Search for the cell housing the specified text and yield its [x, y] center coordinate. 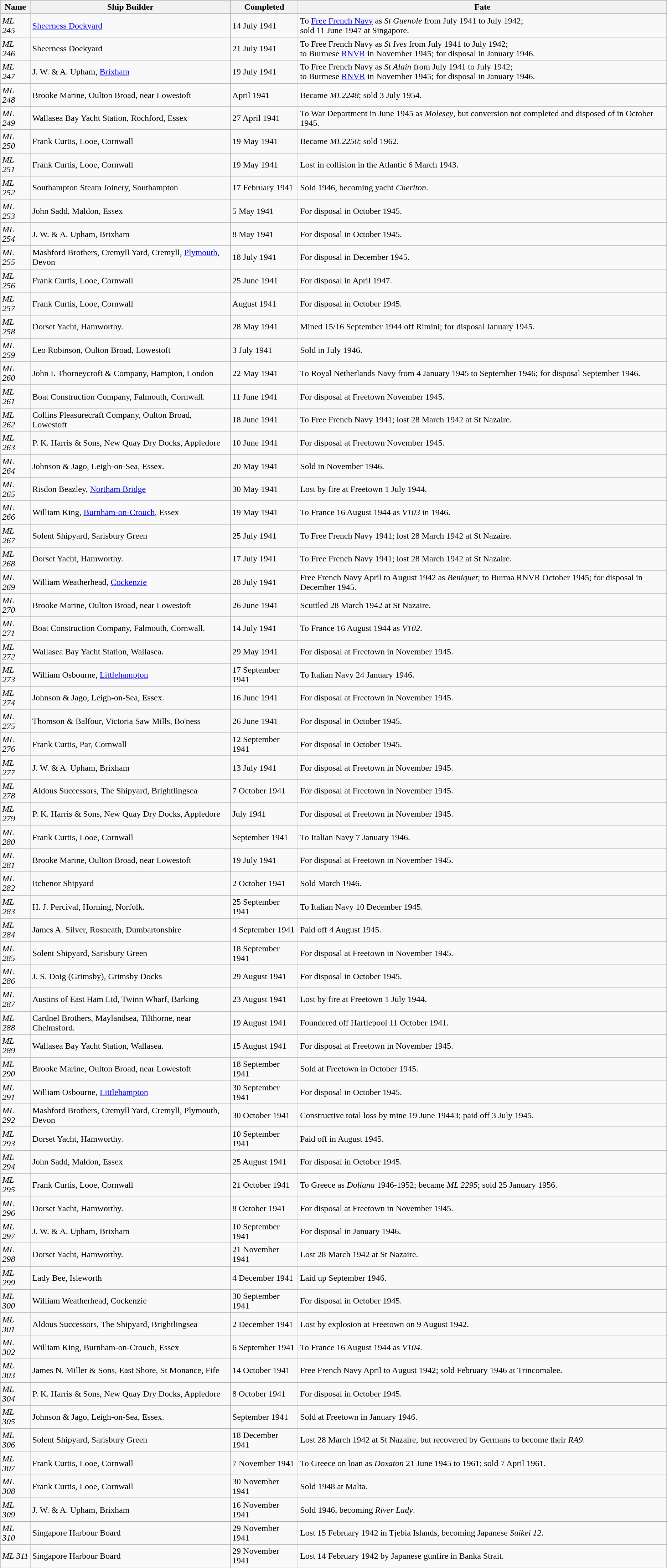
ML 284 [15, 930]
25 July 1941 [264, 535]
To Greece on loan as Doxaton 21 June 1945 to 1961; sold 7 April 1961. [482, 1464]
ML 269 [15, 582]
14 October 1941 [264, 1370]
H. J. Percival, Horning, Norfolk. [130, 907]
ML 311 [15, 1556]
ML 295 [15, 1185]
10 June 1941 [264, 443]
ML 293 [15, 1138]
ML 271 [15, 628]
16 June 1941 [264, 698]
ML 263 [15, 443]
ML 281 [15, 860]
6 September 1941 [264, 1347]
18 July 1941 [264, 257]
Free French Navy April to August 1942; sold February 1946 at Trincomalee. [482, 1370]
21 October 1941 [264, 1185]
ML 294 [15, 1162]
ML 270 [15, 605]
ML 262 [15, 420]
ML 290 [15, 1069]
27 April 1941 [264, 118]
Foundered off Hartlepool 11 October 1941. [482, 1022]
Lady Bee, Isleworth [130, 1277]
ML 285 [15, 953]
For disposal in December 1945. [482, 257]
22 May 1941 [264, 374]
19 August 1941 [264, 1022]
ML 309 [15, 1510]
ML 267 [15, 535]
To Royal Netherlands Navy from 4 January 1945 to September 1946; for disposal September 1946. [482, 374]
30 November 1941 [264, 1486]
Sold 1948 at Malta. [482, 1486]
ML 274 [15, 698]
To France 16 August 1944 as V104. [482, 1347]
August 1941 [264, 304]
3 July 1941 [264, 350]
ML 264 [15, 466]
Free French Navy April to August 1942 as Beniquet; to Burma RNVR October 1945; for disposal in December 1945. [482, 582]
ML 280 [15, 837]
Wallasea Bay Yacht Station, Rochford, Essex [130, 118]
28 May 1941 [264, 327]
ML 258 [15, 327]
ML 301 [15, 1324]
7 October 1941 [264, 791]
Austins of East Ham Ltd, Twinn Wharf, Barking [130, 999]
For disposal in January 1946. [482, 1231]
Name [15, 7]
Lost 28 March 1942 at St Nazaire. [482, 1255]
John I. Thorneycroft & Company, Hampton, London [130, 374]
ML 260 [15, 374]
21 July 1941 [264, 48]
ML 296 [15, 1208]
30 October 1941 [264, 1116]
20 May 1941 [264, 466]
4 December 1941 [264, 1277]
ML 287 [15, 999]
ML 272 [15, 652]
Cardnel Brothers, Maylandsea, Tilthorne, near Chelmsford. [130, 1022]
ML 259 [15, 350]
ML 310 [15, 1533]
ML 248 [15, 95]
16 November 1941 [264, 1510]
25 June 1941 [264, 280]
23 August 1941 [264, 999]
ML 288 [15, 1022]
Paid off in August 1945. [482, 1138]
For disposal in April 1947. [482, 280]
Risdon Beazley, Northam Bridge [130, 489]
ML 252 [15, 187]
To War Department in June 1945 as Molesey, but conversion not completed and disposed of in October 1945. [482, 118]
ML 253 [15, 211]
ML 292 [15, 1116]
18 December 1941 [264, 1440]
To Italian Navy 10 December 1945. [482, 907]
ML 250 [15, 141]
Lost 28 March 1942 at St Nazaire, but recovered by Germans to become their RA9. [482, 1440]
Completed [264, 7]
21 November 1941 [264, 1255]
ML 299 [15, 1277]
17 July 1941 [264, 559]
Sold March 1946. [482, 883]
ML 289 [15, 1046]
2 October 1941 [264, 883]
ML 306 [15, 1440]
8 May 1941 [264, 234]
Itchenor Shipyard [130, 883]
ML 261 [15, 396]
July 1941 [264, 814]
To Italian Navy 7 January 1946. [482, 837]
ML 246 [15, 48]
29 August 1941 [264, 976]
ML 298 [15, 1255]
4 September 1941 [264, 930]
25 September 1941 [264, 907]
ML 307 [15, 1464]
To Free French Navy as St Guenole from July 1941 to July 1942; sold 11 June 1947 at Singapore. [482, 26]
11 June 1941 [264, 396]
ML 286 [15, 976]
Lost by explosion at Freetown on 9 August 1942. [482, 1324]
ML 275 [15, 721]
ML 303 [15, 1370]
Laid up September 1946. [482, 1277]
Sold in July 1946. [482, 350]
2 December 1941 [264, 1324]
17 September 1941 [264, 675]
Mined 15/16 September 1944 off Rimini; for disposal January 1945. [482, 327]
Fate [482, 7]
To Free French Navy as St Alain from July 1941 to July 1942;to Burmese RNVR in November 1945; for disposal in January 1946. [482, 72]
ML 268 [15, 559]
ML 297 [15, 1231]
J. S. Doig (Grimsby), Grimsby Docks [130, 976]
30 May 1941 [264, 489]
7 November 1941 [264, 1464]
Lost 14 February 1942 by Japanese gunfire in Banka Strait. [482, 1556]
12 September 1941 [264, 744]
To Free French Navy as St Ives from July 1941 to July 1942;to Burmese RNVR in November 1945; for disposal in January 1946. [482, 48]
ML 257 [15, 304]
ML 304 [15, 1394]
ML 256 [15, 280]
ML 302 [15, 1347]
Lost 15 February 1942 in Tjebia Islands, becoming Japanese Suikei 12. [482, 1533]
Sold at Freetown in January 1946. [482, 1417]
ML 277 [15, 768]
ML 305 [15, 1417]
Scuttled 28 March 1942 at St Nazaire. [482, 605]
25 August 1941 [264, 1162]
15 August 1941 [264, 1046]
Sold at Freetown in October 1945. [482, 1069]
ML 245 [15, 26]
Became ML2250; sold 1962. [482, 141]
ML 251 [15, 165]
29 May 1941 [264, 652]
Paid off 4 August 1945. [482, 930]
Constructive total loss by mine 19 June 19443; paid off 3 July 1945. [482, 1116]
18 June 1941 [264, 420]
James A. Silver, Rosneath, Dumbartonshire [130, 930]
Sold 1946, becoming River Lady. [482, 1510]
James N. Miller & Sons, East Shore, St Monance, Fife [130, 1370]
April 1941 [264, 95]
ML 308 [15, 1486]
To Italian Navy 24 January 1946. [482, 675]
Leo Robinson, Oulton Broad, Lowestoft [130, 350]
Ship Builder [130, 7]
Frank Curtis, Par, Cornwall [130, 744]
ML 247 [15, 72]
ML 300 [15, 1301]
ML 279 [15, 814]
ML 266 [15, 513]
ML 283 [15, 907]
5 May 1941 [264, 211]
17 February 1941 [264, 187]
ML 276 [15, 744]
ML 265 [15, 489]
ML 249 [15, 118]
ML 254 [15, 234]
Thomson & Balfour, Victoria Saw Mills, Bo'ness [130, 721]
Sold 1946, becoming yacht Cheriton. [482, 187]
ML 291 [15, 1092]
ML 282 [15, 883]
Became ML2248; sold 3 July 1954. [482, 95]
Sold in November 1946. [482, 466]
Collins Pleasurecraft Company, Oulton Broad, Lowestoft [130, 420]
To France 16 August 1944 as V102. [482, 628]
To France 16 August 1944 as V103 in 1946. [482, 513]
28 July 1941 [264, 582]
Lost in collision in the Atlantic 6 March 1943. [482, 165]
ML 255 [15, 257]
To Greece as Doliana 1946-1952; became ML 2295; sold 25 January 1956. [482, 1185]
Southampton Steam Joinery, Southampton [130, 187]
ML 278 [15, 791]
13 July 1941 [264, 768]
ML 273 [15, 675]
